Return (X, Y) of the center of cell containing provided text 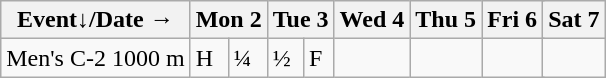
Men's C-2 1000 m (96, 58)
H (209, 58)
Tue 3 (300, 20)
Sat 7 (574, 20)
Event↓/Date → (96, 20)
Wed 4 (372, 20)
Fri 6 (512, 20)
½ (285, 58)
Mon 2 (228, 20)
¼ (248, 58)
Thu 5 (446, 20)
F (320, 58)
